Determine the (x, y) coordinate at the center of the cell enclosing the given text.  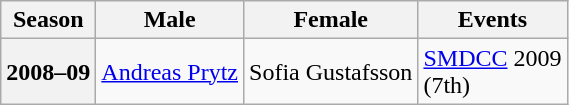
Sofia Gustafsson (331, 72)
Season (48, 20)
2008–09 (48, 72)
SMDCC 2009 (7th) (492, 72)
Andreas Prytz (170, 72)
Female (331, 20)
Male (170, 20)
Events (492, 20)
